Scan for the cell matching the given text and deliver its (X, Y) coordinate at center. 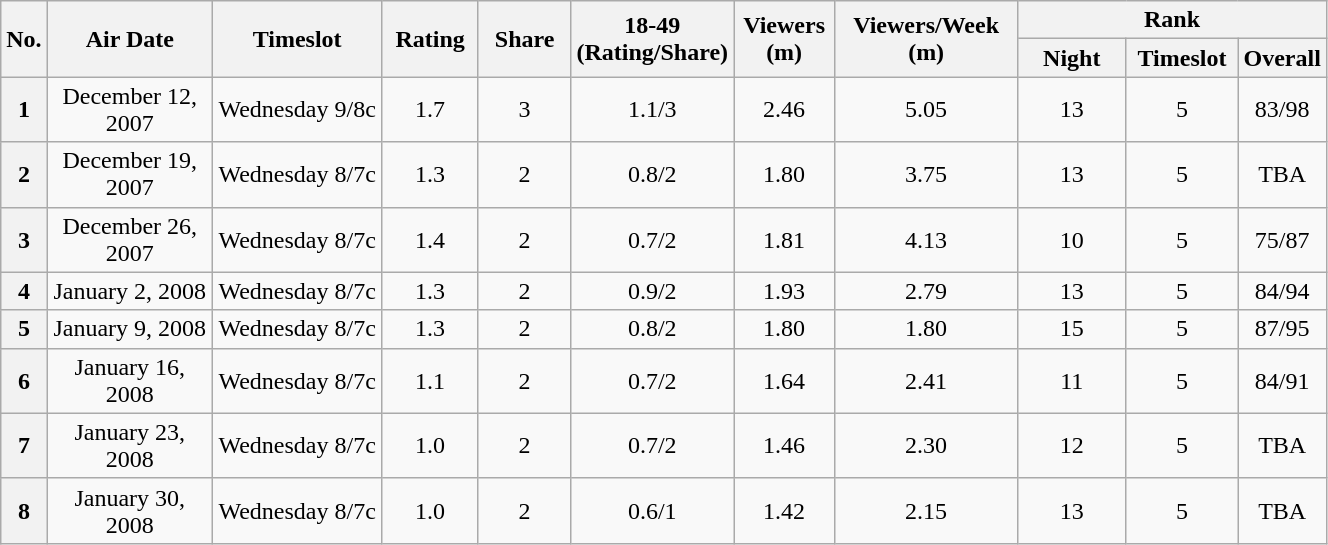
1.64 (784, 380)
Rating (430, 39)
18-49(Rating/Share) (652, 39)
8 (24, 510)
7 (24, 446)
87/95 (1282, 329)
Viewers(m) (784, 39)
84/91 (1282, 380)
12 (1072, 446)
December 12, 2007 (130, 110)
2.41 (926, 380)
2.46 (784, 110)
Night (1072, 58)
75/87 (1282, 240)
6 (24, 380)
January 2, 2008 (130, 291)
1.4 (430, 240)
No. (24, 39)
1.1 (430, 380)
2.15 (926, 510)
83/98 (1282, 110)
Share (524, 39)
15 (1072, 329)
1.46 (784, 446)
2.30 (926, 446)
December 19, 2007 (130, 174)
0.9/2 (652, 291)
1.1/3 (652, 110)
January 30, 2008 (130, 510)
January 23, 2008 (130, 446)
11 (1072, 380)
1.42 (784, 510)
1.7 (430, 110)
1.81 (784, 240)
January 9, 2008 (130, 329)
10 (1072, 240)
Wednesday 9/8c (297, 110)
0.6/1 (652, 510)
Rank (1172, 20)
4.13 (926, 240)
4 (24, 291)
3.75 (926, 174)
84/94 (1282, 291)
Overall (1282, 58)
5.05 (926, 110)
Air Date (130, 39)
December 26, 2007 (130, 240)
January 16, 2008 (130, 380)
1 (24, 110)
Viewers/Week(m) (926, 39)
1.93 (784, 291)
2.79 (926, 291)
